Provide the [x, y] coordinate of the cell's center where the given text is located.  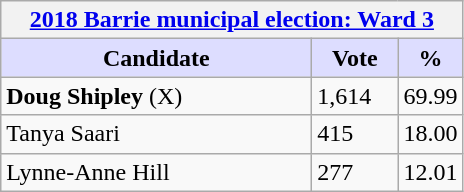
1,614 [355, 96]
2018 Barrie municipal election: Ward 3 [232, 20]
Tanya Saari [156, 134]
12.01 [430, 172]
% [430, 58]
18.00 [430, 134]
Candidate [156, 58]
277 [355, 172]
Lynne-Anne Hill [156, 172]
415 [355, 134]
Vote [355, 58]
Doug Shipley (X) [156, 96]
69.99 [430, 96]
